Detect which cell encompasses the target text, then output its (X, Y) center coordinate. 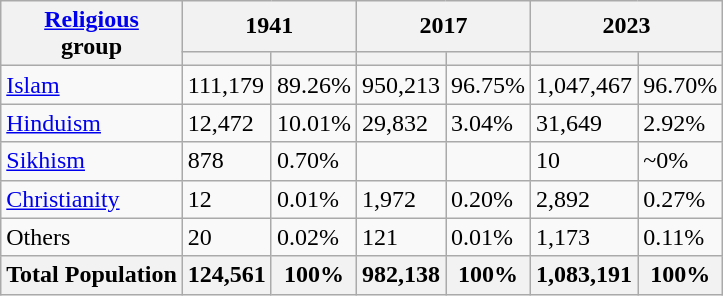
950,213 (400, 85)
Christianity (92, 199)
96.70% (680, 85)
Sikhism (92, 161)
Islam (92, 85)
96.75% (488, 85)
12 (226, 199)
982,138 (400, 275)
20 (226, 237)
89.26% (314, 85)
1,972 (400, 199)
2023 (627, 26)
1,173 (584, 237)
0.70% (314, 161)
0.27% (680, 199)
0.02% (314, 237)
878 (226, 161)
~0% (680, 161)
Hinduism (92, 123)
2.92% (680, 123)
Others (92, 237)
1,083,191 (584, 275)
3.04% (488, 123)
10 (584, 161)
29,832 (400, 123)
0.20% (488, 199)
10.01% (314, 123)
1941 (269, 26)
31,649 (584, 123)
2,892 (584, 199)
Total Population (92, 275)
124,561 (226, 275)
1,047,467 (584, 85)
2017 (443, 26)
111,179 (226, 85)
12,472 (226, 123)
121 (400, 237)
Religiousgroup (92, 34)
0.11% (680, 237)
